Pinpoint the cell where the given text exists, returning its [X, Y] midpoint coordinate. 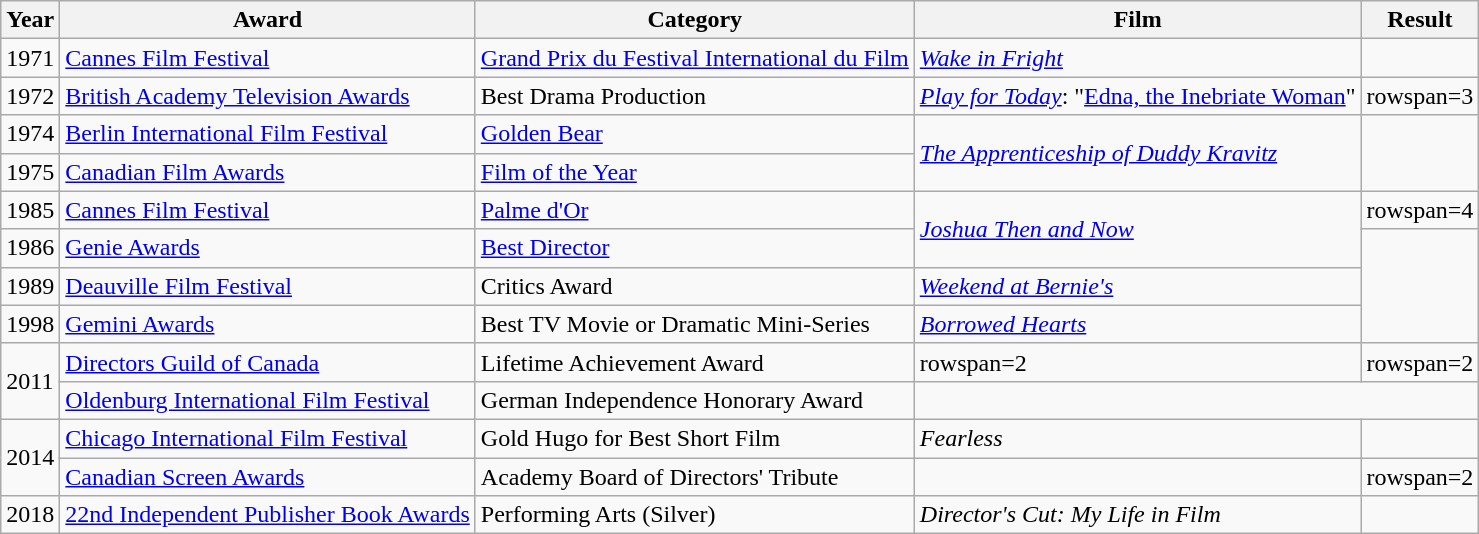
Category [694, 20]
Lifetime Achievement Award [694, 362]
1985 [30, 210]
1971 [30, 58]
2014 [30, 457]
Best Director [694, 248]
1998 [30, 324]
German Independence Honorary Award [694, 400]
rowspan=3 [1420, 96]
1974 [30, 134]
Directors Guild of Canada [268, 362]
Film [1138, 20]
Borrowed Hearts [1138, 324]
Gemini Awards [268, 324]
Joshua Then and Now [1138, 229]
Performing Arts (Silver) [694, 515]
2018 [30, 515]
Genie Awards [268, 248]
Palme d'Or [694, 210]
The Apprenticeship of Duddy Kravitz [1138, 153]
Critics Award [694, 286]
Berlin International Film Festival [268, 134]
Best Drama Production [694, 96]
Weekend at Bernie's [1138, 286]
Wake in Fright [1138, 58]
Result [1420, 20]
British Academy Television Awards [268, 96]
Academy Board of Directors' Tribute [694, 477]
Director's Cut: My Life in Film [1138, 515]
Deauville Film Festival [268, 286]
1972 [30, 96]
rowspan=4 [1420, 210]
Play for Today: "Edna, the Inebriate Woman" [1138, 96]
Fearless [1138, 438]
2011 [30, 381]
Oldenburg International Film Festival [268, 400]
Canadian Screen Awards [268, 477]
Year [30, 20]
Best TV Movie or Dramatic Mini-Series [694, 324]
1986 [30, 248]
1975 [30, 172]
22nd Independent Publisher Book Awards [268, 515]
Golden Bear [694, 134]
Chicago International Film Festival [268, 438]
Canadian Film Awards [268, 172]
Gold Hugo for Best Short Film [694, 438]
1989 [30, 286]
Grand Prix du Festival International du Film [694, 58]
Film of the Year [694, 172]
Award [268, 20]
